Pinpoint the cell where the given text exists, returning its [x, y] midpoint coordinate. 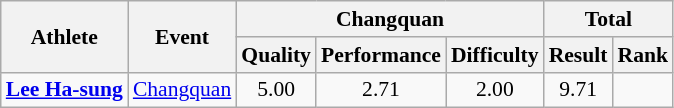
Event [182, 36]
5.00 [276, 90]
9.71 [578, 90]
Quality [276, 55]
Lee Ha-sung [64, 90]
Performance [381, 55]
2.00 [495, 90]
Total [608, 19]
Result [578, 55]
2.71 [381, 90]
Rank [644, 55]
Athlete [64, 36]
Difficulty [495, 55]
